Find where the given text appears and provide that cell's center as (x, y) coordinate. 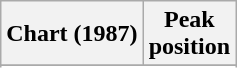
Chart (1987) (72, 34)
Peakposition (189, 34)
